Provide the [x, y] coordinate of the cell's center where the given text is located.  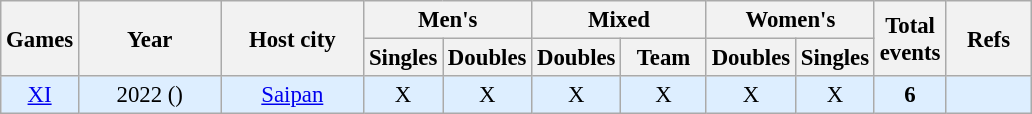
Saipan [292, 95]
6 [910, 95]
Women's [790, 20]
Year [150, 38]
Host city [292, 38]
Games [40, 38]
Totalevents [910, 38]
Men's [448, 20]
2022 () [150, 95]
XI [40, 95]
Refs [989, 38]
Team [664, 58]
Mixed [620, 20]
